Determine the (x, y) coordinate at the center of the cell enclosing the given text.  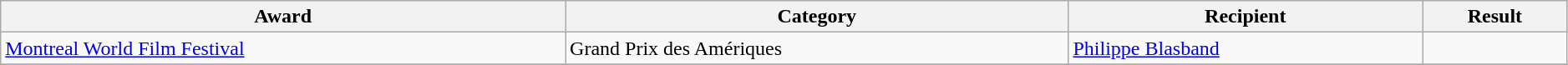
Category (817, 17)
Recipient (1246, 17)
Montreal World Film Festival (283, 48)
Result (1495, 17)
Philippe Blasband (1246, 48)
Grand Prix des Amériques (817, 48)
Award (283, 17)
